Pinpoint the cell where the given text exists, returning its [X, Y] midpoint coordinate. 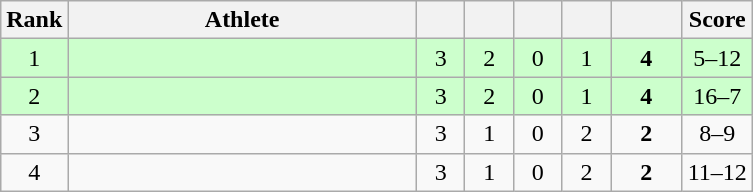
11–12 [718, 172]
Athlete [242, 20]
Score [718, 20]
16–7 [718, 96]
8–9 [718, 134]
5–12 [718, 58]
Rank [34, 20]
